Detect which cell encompasses the target text, then output its (x, y) center coordinate. 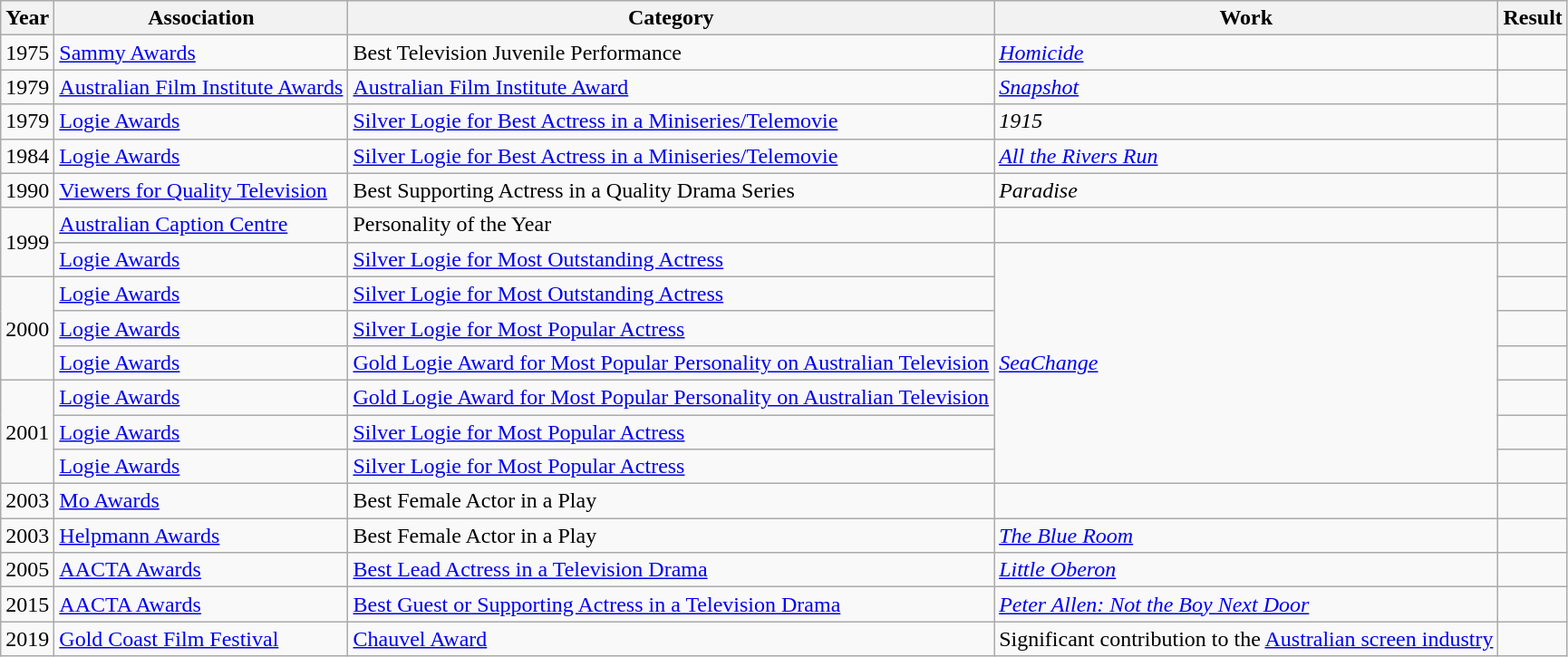
Gold Coast Film Festival (201, 639)
Australian Caption Centre (201, 225)
Mo Awards (201, 501)
The Blue Room (1246, 536)
Little Oberon (1246, 570)
1984 (27, 156)
2001 (27, 431)
Australian Film Institute Award (671, 87)
Australian Film Institute Awards (201, 87)
All the Rivers Run (1246, 156)
Homicide (1246, 53)
Year (27, 18)
Personality of the Year (671, 225)
Best Television Juvenile Performance (671, 53)
1990 (27, 190)
Paradise (1246, 190)
2005 (27, 570)
Result (1533, 18)
Chauvel Award (671, 639)
2015 (27, 604)
SeaChange (1246, 362)
Category (671, 18)
Best Lead Actress in a Television Drama (671, 570)
Viewers for Quality Television (201, 190)
Helpmann Awards (201, 536)
1975 (27, 53)
Best Guest or Supporting Actress in a Television Drama (671, 604)
Significant contribution to the Australian screen industry (1246, 639)
Sammy Awards (201, 53)
2000 (27, 328)
2019 (27, 639)
Association (201, 18)
Peter Allen: Not the Boy Next Door (1246, 604)
Snapshot (1246, 87)
Work (1246, 18)
Best Supporting Actress in a Quality Drama Series (671, 190)
1915 (1246, 121)
1999 (27, 242)
